Pinpoint the cell where the given text exists, returning its [x, y] midpoint coordinate. 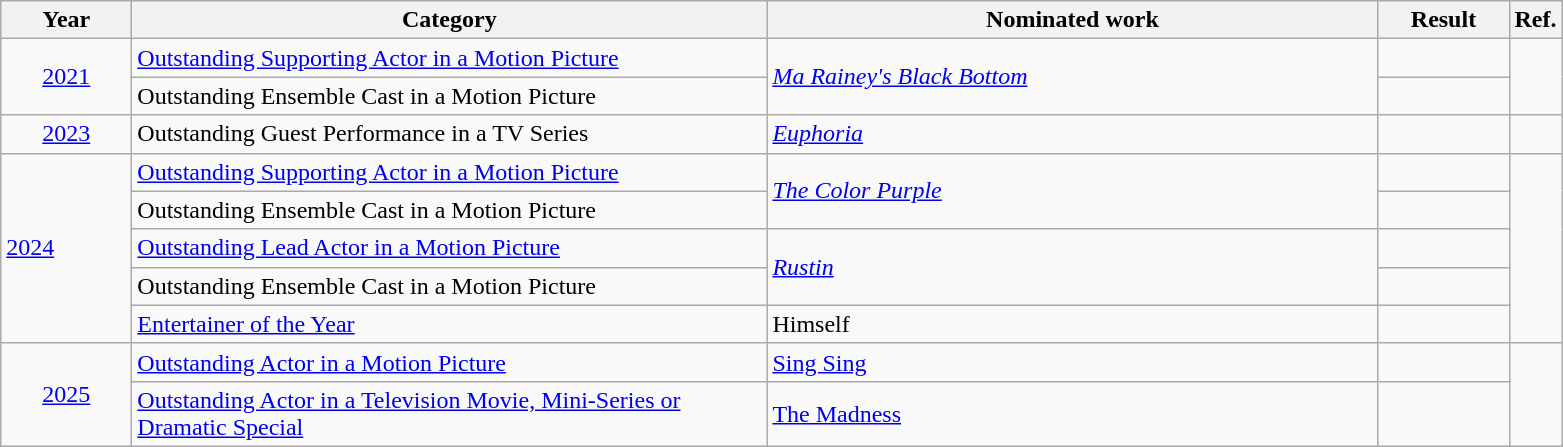
Ma Rainey's Black Bottom [1072, 77]
The Color Purple [1072, 191]
Result [1444, 20]
2023 [66, 134]
2021 [66, 77]
Nominated work [1072, 20]
Outstanding Lead Actor in a Motion Picture [450, 248]
Sing Sing [1072, 362]
Category [450, 20]
Outstanding Actor in a Television Movie, Mini-Series or Dramatic Special [450, 414]
Rustin [1072, 267]
Entertainer of the Year [450, 324]
Outstanding Actor in a Motion Picture [450, 362]
2024 [66, 248]
Himself [1072, 324]
Outstanding Guest Performance in a TV Series [450, 134]
Year [66, 20]
2025 [66, 394]
Euphoria [1072, 134]
Ref. [1536, 20]
The Madness [1072, 414]
